Pinpoint the cell where the given text exists, returning its (X, Y) midpoint coordinate. 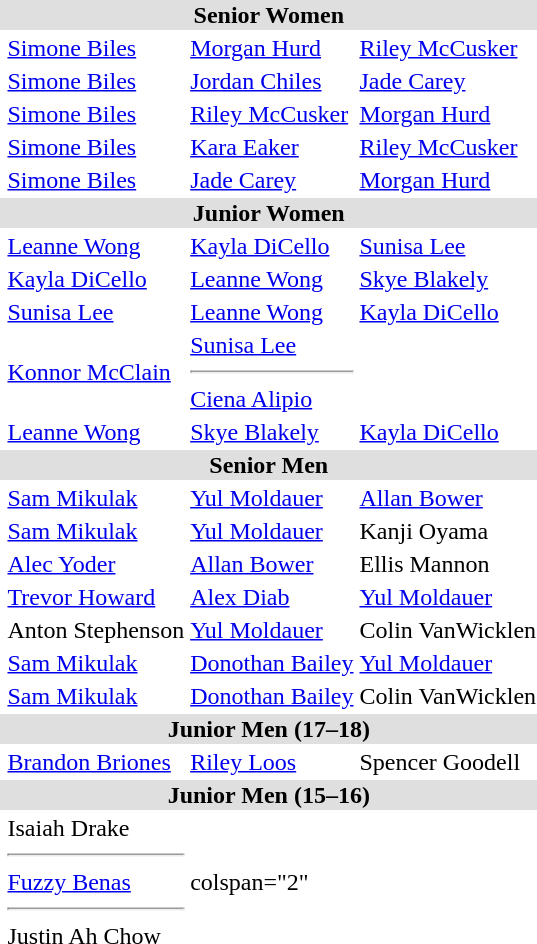
Sunisa LeeCiena Alipio (272, 372)
Anton Stephenson (96, 630)
Skye Blakely (272, 432)
Riley Loos (272, 762)
Allan Bower (272, 564)
Alec Yoder (96, 564)
Jordan Chiles (272, 81)
Konnor McClain (96, 372)
Trevor Howard (96, 597)
Kara Eaker (272, 147)
Jade Carey (272, 180)
Brandon Briones (96, 762)
Alex Diab (272, 597)
Morgan Hurd (272, 48)
Sunisa Lee (96, 312)
Riley McCusker (272, 114)
